Scan for the cell matching the given text and deliver its (x, y) coordinate at center. 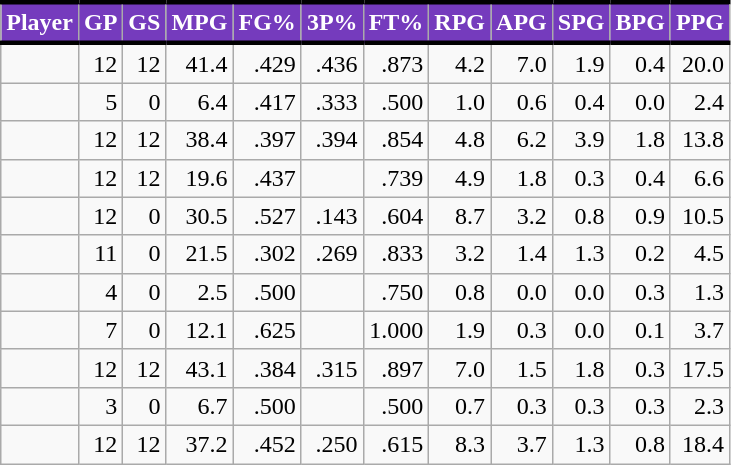
.527 (267, 216)
.750 (396, 292)
6.6 (700, 178)
.625 (267, 330)
PPG (700, 22)
8.3 (460, 444)
4.5 (700, 254)
.315 (332, 368)
21.5 (200, 254)
.333 (332, 102)
5 (100, 102)
.604 (396, 216)
2.4 (700, 102)
6.4 (200, 102)
.143 (332, 216)
1.0 (460, 102)
4 (100, 292)
17.5 (700, 368)
11 (100, 254)
0.2 (640, 254)
6.7 (200, 406)
BPG (640, 22)
.436 (332, 63)
1.4 (522, 254)
.269 (332, 254)
Player (40, 22)
.384 (267, 368)
37.2 (200, 444)
.739 (396, 178)
.854 (396, 140)
20.0 (700, 63)
2.5 (200, 292)
.429 (267, 63)
19.6 (200, 178)
.397 (267, 140)
12.1 (200, 330)
RPG (460, 22)
.437 (267, 178)
MPG (200, 22)
.250 (332, 444)
APG (522, 22)
.394 (332, 140)
.452 (267, 444)
41.4 (200, 63)
FT% (396, 22)
0.6 (522, 102)
3.9 (581, 140)
3P% (332, 22)
7 (100, 330)
6.2 (522, 140)
8.7 (460, 216)
3 (100, 406)
FG% (267, 22)
.417 (267, 102)
0.9 (640, 216)
4.2 (460, 63)
GS (144, 22)
.897 (396, 368)
0.7 (460, 406)
38.4 (200, 140)
.833 (396, 254)
43.1 (200, 368)
4.9 (460, 178)
18.4 (700, 444)
.873 (396, 63)
30.5 (200, 216)
13.8 (700, 140)
1.000 (396, 330)
10.5 (700, 216)
1.5 (522, 368)
SPG (581, 22)
.615 (396, 444)
0.1 (640, 330)
4.8 (460, 140)
GP (100, 22)
.302 (267, 254)
2.3 (700, 406)
